Extract the (X, Y) coordinate from the center of the cell holding the provided text.  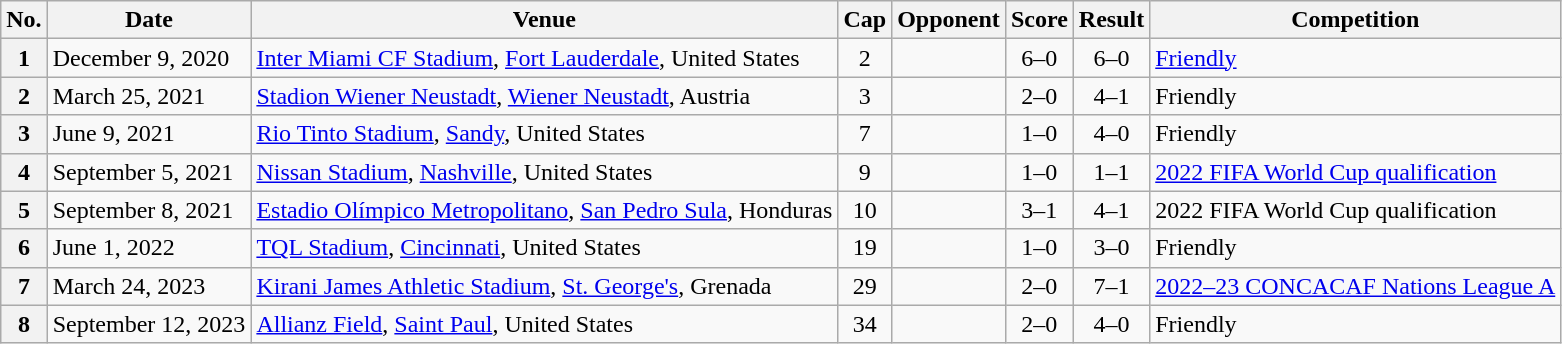
5 (24, 210)
Venue (544, 20)
Stadion Wiener Neustadt, Wiener Neustadt, Austria (544, 96)
Score (1039, 20)
2022–23 CONCACAF Nations League A (1356, 286)
3–1 (1039, 210)
Inter Miami CF Stadium, Fort Lauderdale, United States (544, 58)
Opponent (949, 20)
10 (865, 210)
1–1 (1111, 172)
3–0 (1111, 248)
4 (24, 172)
Estadio Olímpico Metropolitano, San Pedro Sula, Honduras (544, 210)
7–1 (1111, 286)
6 (24, 248)
29 (865, 286)
19 (865, 248)
Result (1111, 20)
June 9, 2021 (149, 134)
Date (149, 20)
Nissan Stadium, Nashville, United States (544, 172)
34 (865, 324)
March 24, 2023 (149, 286)
June 1, 2022 (149, 248)
December 9, 2020 (149, 58)
1 (24, 58)
No. (24, 20)
8 (24, 324)
March 25, 2021 (149, 96)
Allianz Field, Saint Paul, United States (544, 324)
9 (865, 172)
September 5, 2021 (149, 172)
September 12, 2023 (149, 324)
TQL Stadium, Cincinnati, United States (544, 248)
Rio Tinto Stadium, Sandy, United States (544, 134)
Cap (865, 20)
Kirani James Athletic Stadium, St. George's, Grenada (544, 286)
September 8, 2021 (149, 210)
Competition (1356, 20)
